Return the [X, Y] coordinate for the center point of the cell that contains the specified text.  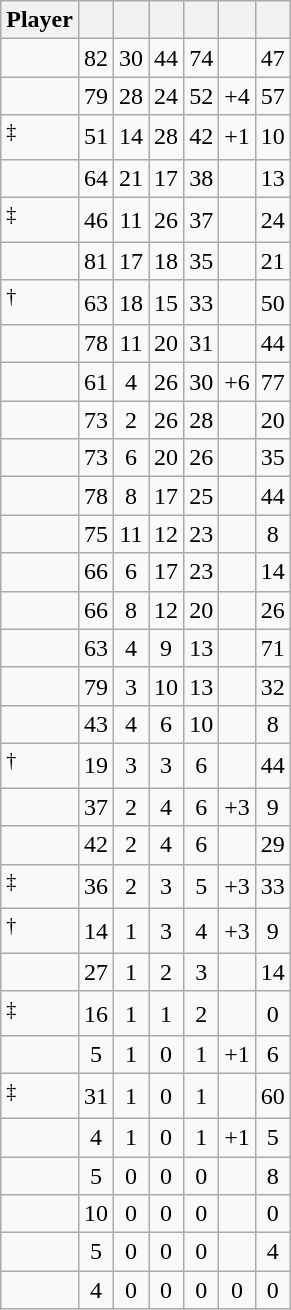
51 [96, 138]
19 [96, 766]
64 [96, 178]
29 [272, 845]
50 [272, 302]
71 [272, 648]
46 [96, 220]
81 [96, 261]
82 [96, 58]
60 [272, 1096]
Player [40, 20]
27 [96, 972]
61 [96, 382]
15 [166, 302]
52 [202, 96]
75 [96, 534]
38 [202, 178]
77 [272, 382]
+6 [238, 382]
43 [96, 724]
36 [96, 886]
74 [202, 58]
+4 [238, 96]
16 [96, 1014]
47 [272, 58]
57 [272, 96]
25 [202, 496]
32 [272, 686]
